Output the (x, y) coordinate of the center of the cell containing the given text.  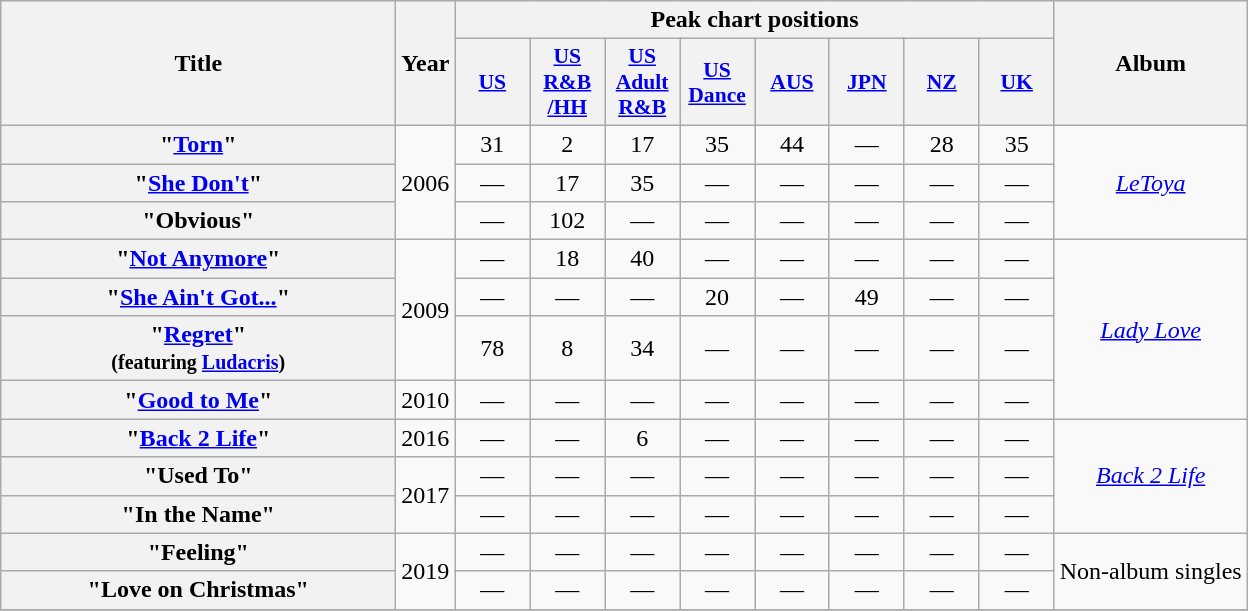
"She Ain't Got..." (198, 297)
28 (942, 144)
"Regret" (featuring Ludacris) (198, 348)
US R&B/HH (568, 82)
6 (642, 438)
2 (568, 144)
40 (642, 259)
"Good to Me" (198, 400)
"Back 2 Life" (198, 438)
"In the Name" (198, 514)
"Not Anymore" (198, 259)
Non-album singles (1150, 571)
Title (198, 64)
"She Don't" (198, 183)
34 (642, 348)
Year (426, 64)
LeToya (1150, 182)
Peak chart positions (754, 20)
Lady Love (1150, 330)
UK (1016, 82)
20 (718, 297)
Back 2 Life (1150, 476)
"Feeling" (198, 552)
8 (568, 348)
31 (492, 144)
44 (792, 144)
"Torn" (198, 144)
2017 (426, 495)
102 (568, 221)
US Dance (718, 82)
78 (492, 348)
"Used To" (198, 476)
US (492, 82)
18 (568, 259)
49 (866, 297)
2009 (426, 310)
2016 (426, 438)
JPN (866, 82)
2006 (426, 182)
AUS (792, 82)
"Obvious" (198, 221)
2010 (426, 400)
NZ (942, 82)
Album (1150, 64)
USAdultR&B (642, 82)
2019 (426, 571)
"Love on Christmas" (198, 590)
